Capture the cell that displays the provided text and extract its [x, y] central coordinate. 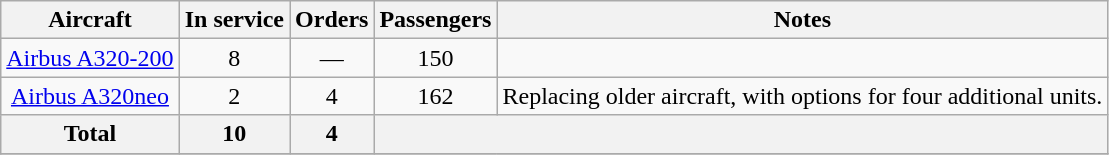
10 [234, 134]
Orders [332, 20]
Replacing older aircraft, with options for four additional units. [802, 96]
2 [234, 96]
Total [90, 134]
Aircraft [90, 20]
In service [234, 20]
Notes [802, 20]
Passengers [436, 20]
— [332, 58]
8 [234, 58]
162 [436, 96]
Airbus A320-200 [90, 58]
Airbus A320neo [90, 96]
150 [436, 58]
